Capture the cell that displays the provided text and extract its [x, y] central coordinate. 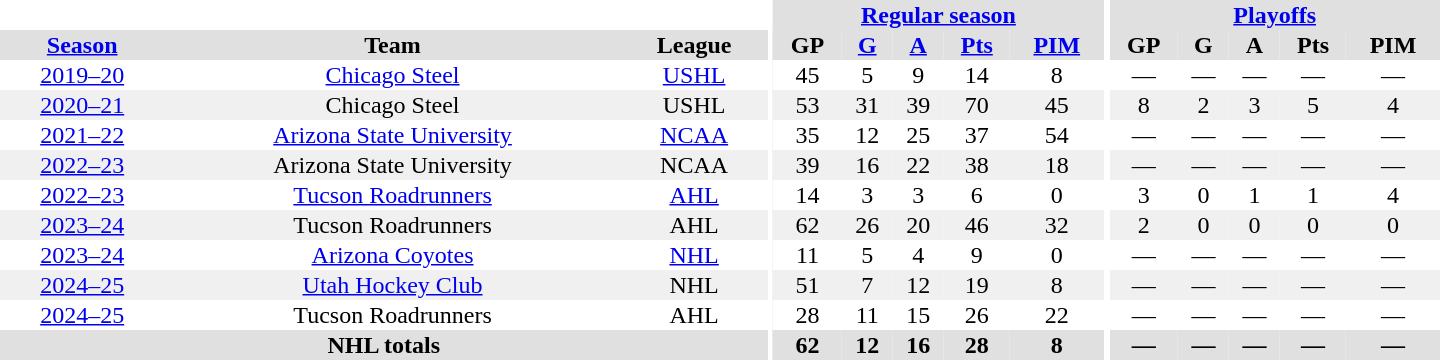
Regular season [938, 15]
53 [808, 105]
League [694, 45]
35 [808, 135]
7 [868, 285]
Utah Hockey Club [392, 285]
NHL totals [384, 345]
32 [1057, 225]
25 [918, 135]
2019–20 [82, 75]
2021–22 [82, 135]
38 [977, 165]
Team [392, 45]
20 [918, 225]
31 [868, 105]
51 [808, 285]
2020–21 [82, 105]
37 [977, 135]
54 [1057, 135]
18 [1057, 165]
Season [82, 45]
Arizona Coyotes [392, 255]
46 [977, 225]
Playoffs [1274, 15]
70 [977, 105]
15 [918, 315]
6 [977, 195]
19 [977, 285]
